Pinpoint the cell where the given text exists, returning its (x, y) midpoint coordinate. 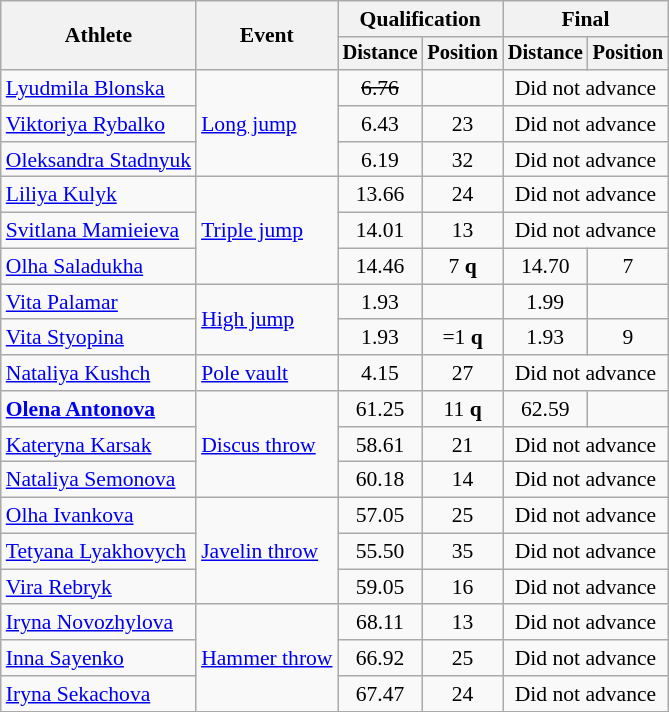
Iryna Sekachova (98, 694)
Viktoriya Rybalko (98, 124)
14.01 (380, 231)
High jump (266, 320)
14.46 (380, 267)
Olena Antonova (98, 409)
Svitlana Mamieieva (98, 231)
61.25 (380, 409)
Hammer throw (266, 658)
6.76 (380, 88)
Final (586, 19)
Javelin throw (266, 552)
62.59 (546, 409)
Olha Ivankova (98, 516)
23 (462, 124)
6.19 (380, 160)
16 (462, 587)
Oleksandra Stadnyuk (98, 160)
27 (462, 373)
Kateryna Karsak (98, 445)
68.11 (380, 623)
14.70 (546, 267)
6.43 (380, 124)
Inna Sayenko (98, 658)
Vita Palamar (98, 302)
11 q (462, 409)
13.66 (380, 195)
Nataliya Semonova (98, 480)
66.92 (380, 658)
Olha Saladukha (98, 267)
1.99 (546, 302)
60.18 (380, 480)
=1 q (462, 338)
Pole vault (266, 373)
58.61 (380, 445)
Vita Styopina (98, 338)
Nataliya Kushch (98, 373)
14 (462, 480)
Lyudmila Blonska (98, 88)
Vira Rebryk (98, 587)
21 (462, 445)
35 (462, 552)
67.47 (380, 694)
Long jump (266, 124)
9 (628, 338)
4.15 (380, 373)
Iryna Novozhylova (98, 623)
Liliya Kulyk (98, 195)
Discus throw (266, 444)
Tetyana Lyakhovych (98, 552)
Triple jump (266, 230)
7 (628, 267)
Event (266, 36)
55.50 (380, 552)
32 (462, 160)
59.05 (380, 587)
7 q (462, 267)
Athlete (98, 36)
57.05 (380, 516)
Qualification (420, 19)
